For the text-containing cell, return its midpoint in (X, Y) coordinate format. 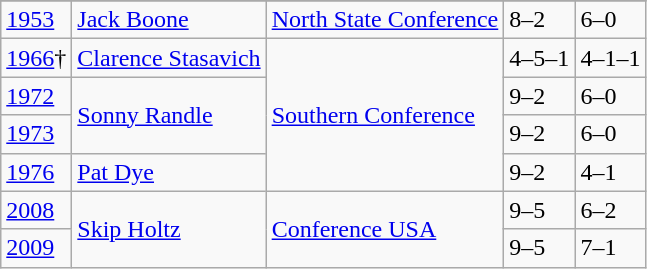
1966† (36, 58)
2008 (36, 210)
1972 (36, 96)
Clarence Stasavich (169, 58)
Conference USA (385, 229)
North State Conference (385, 20)
Sonny Randle (169, 115)
1976 (36, 172)
7–1 (610, 248)
Skip Holtz (169, 229)
Southern Conference (385, 115)
4–1–1 (610, 58)
1973 (36, 134)
Pat Dye (169, 172)
1953 (36, 20)
6–2 (610, 210)
2009 (36, 248)
4–1 (610, 172)
8–2 (540, 20)
Jack Boone (169, 20)
4–5–1 (540, 58)
